Pinpoint the cell where the given text exists, returning its (x, y) midpoint coordinate. 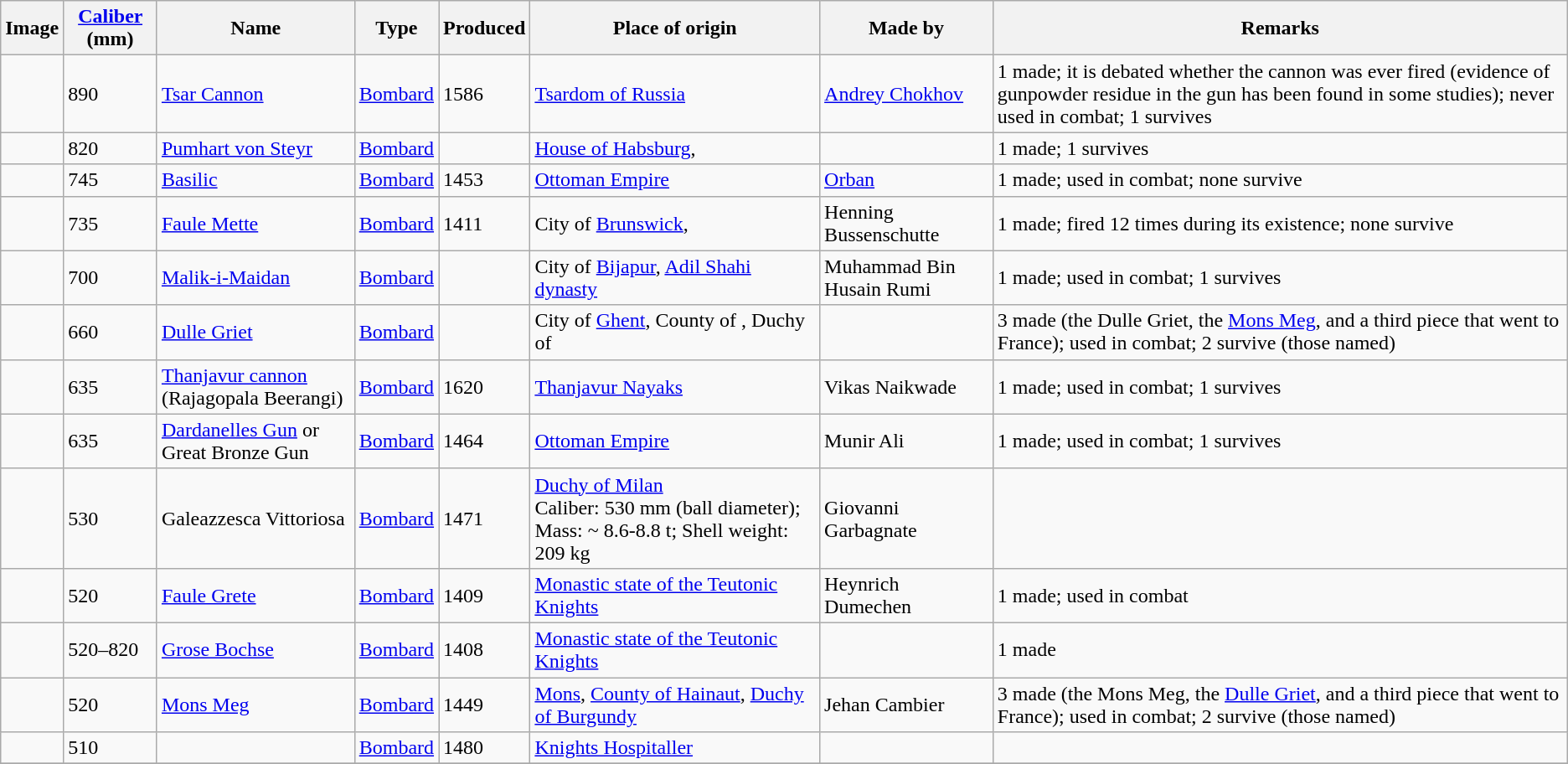
820 (111, 148)
1453 (484, 180)
Caliber (mm) (111, 28)
City of Brunswick, (675, 223)
735 (111, 223)
1620 (484, 387)
745 (111, 180)
Image (32, 28)
Thanjavur Nayaks (675, 387)
Giovanni Garbagnate (906, 518)
Orban (906, 180)
Heynrich Dumechen (906, 595)
Malik-i-Maidan (255, 278)
1464 (484, 441)
3 made (the Mons Meg, the Dulle Griet, and a third piece that went to France); used in combat; 2 survive (those named) (1280, 704)
1480 (484, 748)
1 made (1280, 650)
Produced (484, 28)
Munir Ali (906, 441)
510 (111, 748)
Jehan Cambier (906, 704)
Grose Bochse (255, 650)
1409 (484, 595)
1 made; fired 12 times during its existence; none survive (1280, 223)
520–820 (111, 650)
Galeazzesca Vittoriosa (255, 518)
1 made; used in combat (1280, 595)
700 (111, 278)
1411 (484, 223)
1471 (484, 518)
Tsar Cannon (255, 94)
Duchy of MilanCaliber: 530 mm (ball diameter); Mass: ~ 8.6-8.8 t; Shell weight: 209 kg (675, 518)
890 (111, 94)
Thanjavur cannon (Rajagopala Beerangi) (255, 387)
Knights Hospitaller (675, 748)
1449 (484, 704)
Muhammad Bin Husain Rumi (906, 278)
Dardanelles Gun or Great Bronze Gun (255, 441)
Mons Meg (255, 704)
Faule Grete (255, 595)
1 made; 1 survives (1280, 148)
House of Habsburg, (675, 148)
Made by (906, 28)
Pumhart von Steyr (255, 148)
1586 (484, 94)
1408 (484, 650)
Vikas Naikwade (906, 387)
Faule Mette (255, 223)
3 made (the Dulle Griet, the Mons Meg, and a third piece that went to France); used in combat; 2 survive (those named) (1280, 332)
660 (111, 332)
1 made; used in combat; none survive (1280, 180)
Andrey Chokhov (906, 94)
Remarks (1280, 28)
Name (255, 28)
Henning Bussenschutte (906, 223)
Mons, County of Hainaut, Duchy of Burgundy (675, 704)
City of Bijapur, Adil Shahi dynasty (675, 278)
Place of origin (675, 28)
Dulle Griet (255, 332)
Basilic (255, 180)
530 (111, 518)
City of Ghent, County of , Duchy of (675, 332)
Type (396, 28)
Tsardom of Russia (675, 94)
